Locate the cell with the specified text and output its (X, Y) center coordinate. 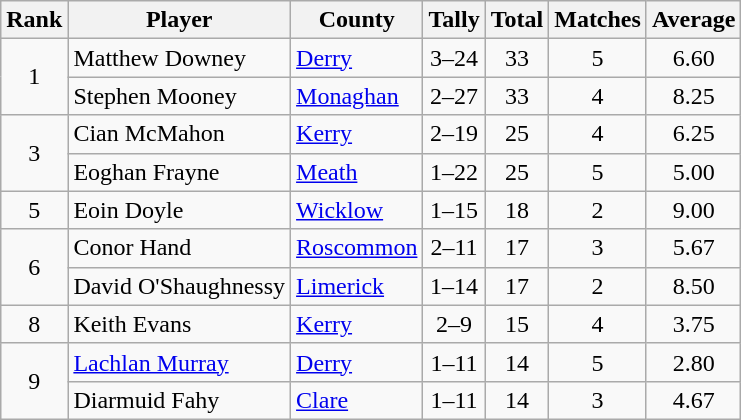
9.00 (694, 210)
18 (517, 210)
Eoin Doyle (180, 210)
Roscommon (357, 248)
Stephen Mooney (180, 96)
5.00 (694, 172)
Cian McMahon (180, 134)
1–14 (454, 286)
4.67 (694, 400)
Matches (598, 20)
6.25 (694, 134)
1 (34, 77)
15 (517, 324)
9 (34, 381)
1–22 (454, 172)
Monaghan (357, 96)
Matthew Downey (180, 58)
Total (517, 20)
Keith Evans (180, 324)
Rank (34, 20)
1–15 (454, 210)
8 (34, 324)
2–11 (454, 248)
Lachlan Murray (180, 362)
2–27 (454, 96)
2.80 (694, 362)
Tally (454, 20)
8.50 (694, 286)
Player (180, 20)
David O'Shaughnessy (180, 286)
County (357, 20)
6 (34, 267)
Meath (357, 172)
2–9 (454, 324)
8.25 (694, 96)
Wicklow (357, 210)
Clare (357, 400)
Eoghan Frayne (180, 172)
5.67 (694, 248)
6.60 (694, 58)
3–24 (454, 58)
Average (694, 20)
2–19 (454, 134)
Diarmuid Fahy (180, 400)
Conor Hand (180, 248)
Limerick (357, 286)
3.75 (694, 324)
